Determine the (x, y) coordinate at the center of the cell enclosing the given text.  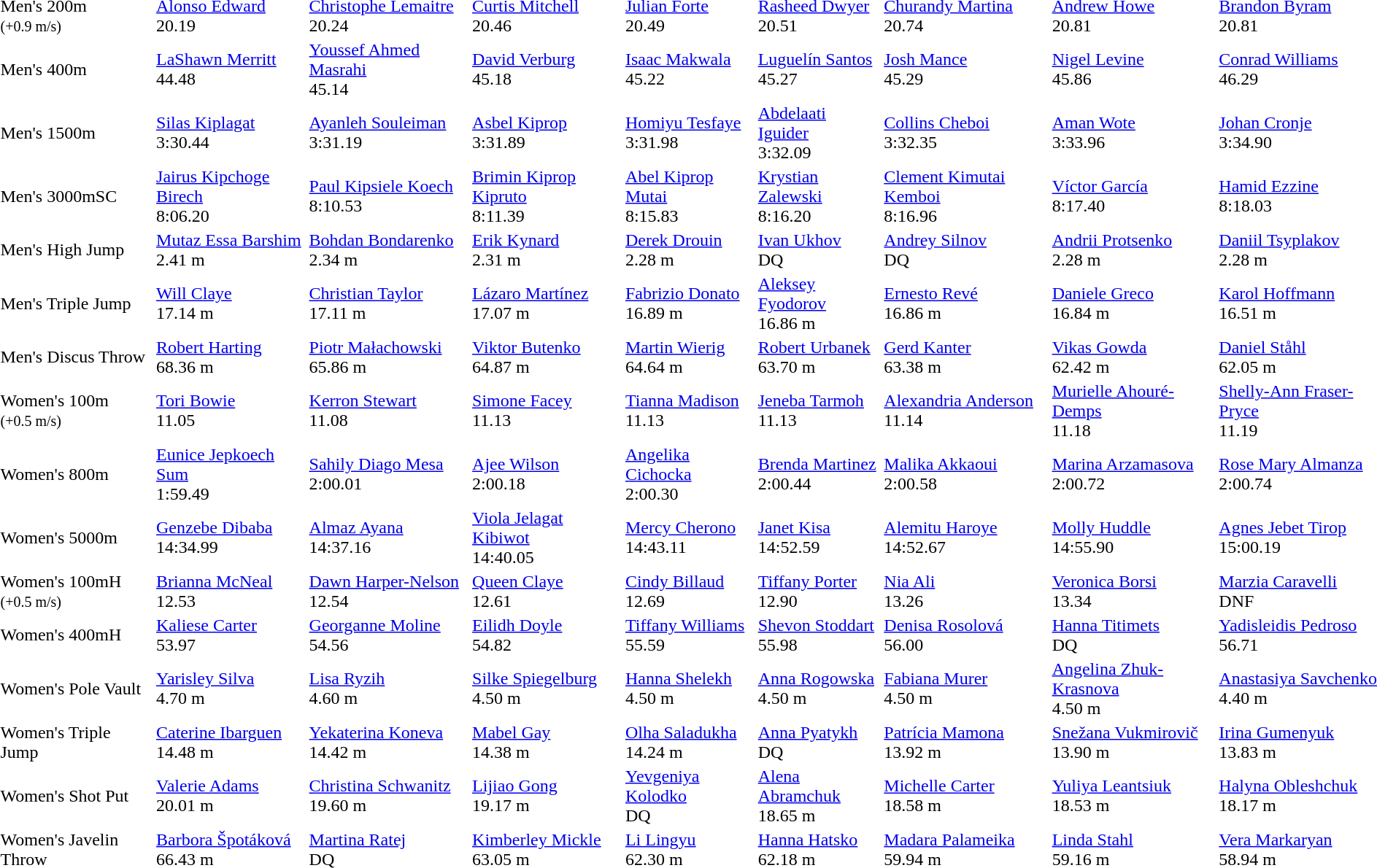
Brenda Martinez 2:00.44 (819, 474)
Christina Schwanitz 19.60 m (388, 796)
Mabel Gay 14.38 m (547, 743)
Tiffany Porter 12.90 (819, 591)
Silas Kiplagat 3:30.44 (231, 133)
Gerd Kanter 63.38 m (966, 357)
Malika Akkaoui 2:00.58 (966, 474)
Snežana Vukmirovič 13.90 m (1133, 743)
Aman Wote 3:33.96 (1133, 133)
Kaliese Carter 53.97 (231, 635)
Angelika Cichocka 2:00.30 (689, 474)
Murielle Ahouré-Demps 11.18 (1133, 411)
Abdelaati Iguider 3:32.09 (819, 133)
Luguelín Santos 45.27 (819, 69)
Kerron Stewart 11.08 (388, 411)
Alena Abramchuk 18.65 m (819, 796)
Veronica Borsi 13.34 (1133, 591)
Jeneba Tarmoh 11.13 (819, 411)
Youssef Ahmed Masrahi 45.14 (388, 69)
Valerie Adams 20.01 m (231, 796)
Anna Pyatykh DQ (819, 743)
Erik Kynard 2.31 m (547, 249)
Simone Facey 11.13 (547, 411)
Nia Ali 13.26 (966, 591)
Lisa Ryzih 4.60 m (388, 689)
Robert Urbanek 63.70 m (819, 357)
Queen Claye 12.61 (547, 591)
Mutaz Essa Barshim 2.41 m (231, 249)
Ernesto Revé 16.86 m (966, 303)
Ayanleh Souleiman 3:31.19 (388, 133)
Mercy Cherono 14:43.11 (689, 538)
Christian Taylor 17.11 m (388, 303)
David Verburg 45.18 (547, 69)
Andrii Protsenko 2.28 m (1133, 249)
Nigel Levine 45.86 (1133, 69)
Tori Bowie 11.05 (231, 411)
Patrícia Mamona 13.92 m (966, 743)
Yevgeniya Kolodko DQ (689, 796)
Brianna McNeal 12.53 (231, 591)
Sahily Diago Mesa 2:00.01 (388, 474)
Piotr Małachowski 65.86 m (388, 357)
Lijiao Gong 19.17 m (547, 796)
Michelle Carter 18.58 m (966, 796)
Molly Huddle 14:55.90 (1133, 538)
Lázaro Martínez 17.07 m (547, 303)
Clement Kimutai Kemboi 8:16.96 (966, 196)
Eunice Jepkoech Sum 1:59.49 (231, 474)
Viola Jelagat Kibiwot 14:40.05 (547, 538)
Alexandria Anderson 11.14 (966, 411)
Jairus Kipchoge Birech 8:06.20 (231, 196)
Ajee Wilson 2:00.18 (547, 474)
Derek Drouin 2.28 m (689, 249)
Martin Wierig 64.64 m (689, 357)
Homiyu Tesfaye 3:31.98 (689, 133)
Hanna Shelekh 4.50 m (689, 689)
Yekaterina Koneva 14.42 m (388, 743)
Víctor García 8:17.40 (1133, 196)
Hanna Titimets DQ (1133, 635)
Marina Arzamasova 2:00.72 (1133, 474)
Paul Kipsiele Koech 8:10.53 (388, 196)
Angelina Zhuk-Krasnova 4.50 m (1133, 689)
Robert Harting 68.36 m (231, 357)
Viktor Butenko 64.87 m (547, 357)
Cindy Billaud 12.69 (689, 591)
Yuliya Leantsiuk 18.53 m (1133, 796)
Will Claye 17.14 m (231, 303)
Yarisley Silva 4.70 m (231, 689)
Olha Saladukha 14.24 m (689, 743)
Andrey Silnov DQ (966, 249)
LaShawn Merritt 44.48 (231, 69)
Alemitu Haroye 14:52.67 (966, 538)
Tianna Madison 11.13 (689, 411)
Isaac Makwala 45.22 (689, 69)
Anna Rogowska 4.50 m (819, 689)
Shevon Stoddart 55.98 (819, 635)
Denisa Rosolová 56.00 (966, 635)
Daniele Greco 16.84 m (1133, 303)
Krystian Zalewski 8:16.20 (819, 196)
Silke Spiegelburg 4.50 m (547, 689)
Abel Kiprop Mutai 8:15.83 (689, 196)
Collins Cheboi 3:32.35 (966, 133)
Janet Kisa 14:52.59 (819, 538)
Vikas Gowda 62.42 m (1133, 357)
Genzebe Dibaba 14:34.99 (231, 538)
Josh Mance 45.29 (966, 69)
Eilidh Doyle 54.82 (547, 635)
Fabiana Murer 4.50 m (966, 689)
Brimin Kiprop Kipruto 8:11.39 (547, 196)
Fabrizio Donato 16.89 m (689, 303)
Ivan Ukhov DQ (819, 249)
Georganne Moline 54.56 (388, 635)
Dawn Harper-Nelson 12.54 (388, 591)
Bohdan Bondarenko 2.34 m (388, 249)
Tiffany Williams 55.59 (689, 635)
Almaz Ayana 14:37.16 (388, 538)
Aleksey Fyodorov 16.86 m (819, 303)
Asbel Kiprop 3:31.89 (547, 133)
Caterine Ibarguen 14.48 m (231, 743)
